Output the [X, Y] coordinate of the center of the cell containing the given text.  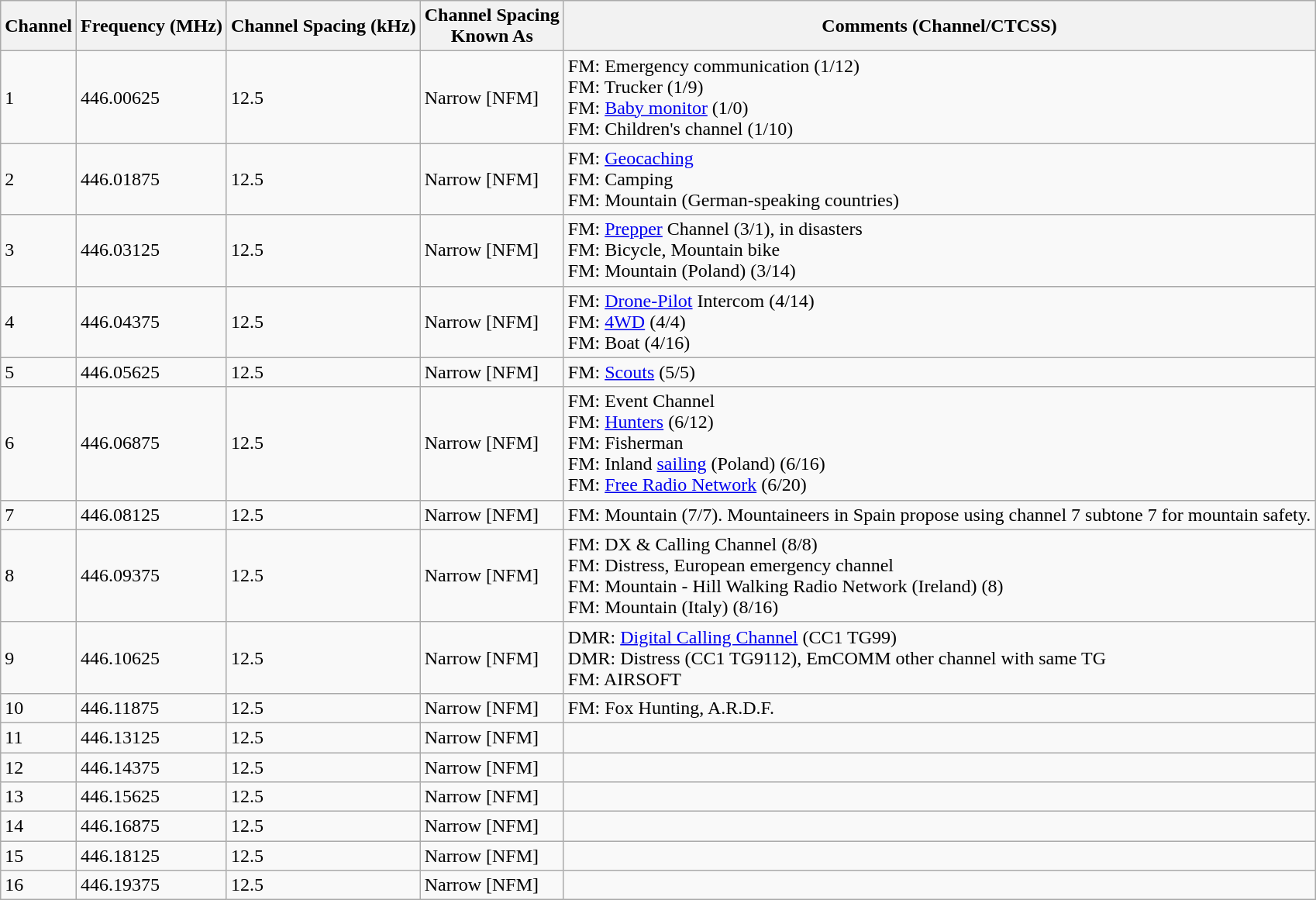
11 [39, 737]
446.19375 [152, 885]
446.00625 [152, 98]
FM: Fox Hunting, A.R.D.F. [939, 708]
5 [39, 372]
14 [39, 826]
FM: Event Channel FM: Hunters (6/12)FM: FishermanFM: Inland sailing (Poland) (6/16)FM: Free Radio Network (6/20) [939, 443]
446.11875 [152, 708]
Frequency (MHz) [152, 26]
446.06875 [152, 443]
4 [39, 322]
13 [39, 797]
446.05625 [152, 372]
FM: Emergency communication (1/12)FM: Trucker (1/9)FM: Baby monitor (1/0)FM: Children's channel (1/10) [939, 98]
10 [39, 708]
446.04375 [152, 322]
Channel [39, 26]
446.10625 [152, 657]
FM: Mountain (7/7). Mountaineers in Spain propose using channel 7 subtone 7 for mountain safety. [939, 515]
8 [39, 575]
15 [39, 856]
FM: Drone-Pilot Intercom (4/14)FM: 4WD (4/4)FM: Boat (4/16) [939, 322]
DMR: Digital Calling Channel (CC1 TG99)DMR: Distress (CC1 TG9112), EmCOMM other channel with same TGFM: AIRSOFT [939, 657]
446.13125 [152, 737]
7 [39, 515]
2 [39, 179]
446.08125 [152, 515]
446.16875 [152, 826]
446.14375 [152, 767]
3 [39, 250]
FM: Prepper Channel (3/1), in disastersFM: Bicycle, Mountain bikeFM: Mountain (Poland) (3/14) [939, 250]
446.18125 [152, 856]
9 [39, 657]
Channel SpacingKnown As [491, 26]
Channel Spacing (kHz) [323, 26]
Comments (Channel/CTCSS) [939, 26]
446.15625 [152, 797]
FM: GeocachingFM: CampingFM: Mountain (German-speaking countries) [939, 179]
446.01875 [152, 179]
16 [39, 885]
FM: Scouts (5/5) [939, 372]
1 [39, 98]
12 [39, 767]
446.03125 [152, 250]
6 [39, 443]
446.09375 [152, 575]
